From the cell containing the given text, extract its center point as [X, Y] coordinate. 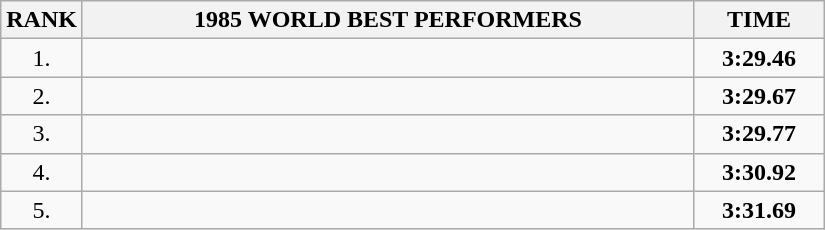
TIME [760, 20]
3:29.77 [760, 134]
3:31.69 [760, 210]
5. [42, 210]
2. [42, 96]
1985 WORLD BEST PERFORMERS [388, 20]
3:29.46 [760, 58]
3. [42, 134]
1. [42, 58]
3:29.67 [760, 96]
RANK [42, 20]
4. [42, 172]
3:30.92 [760, 172]
